Identify which cell holds the provided text, then report its (X, Y) central coordinate. 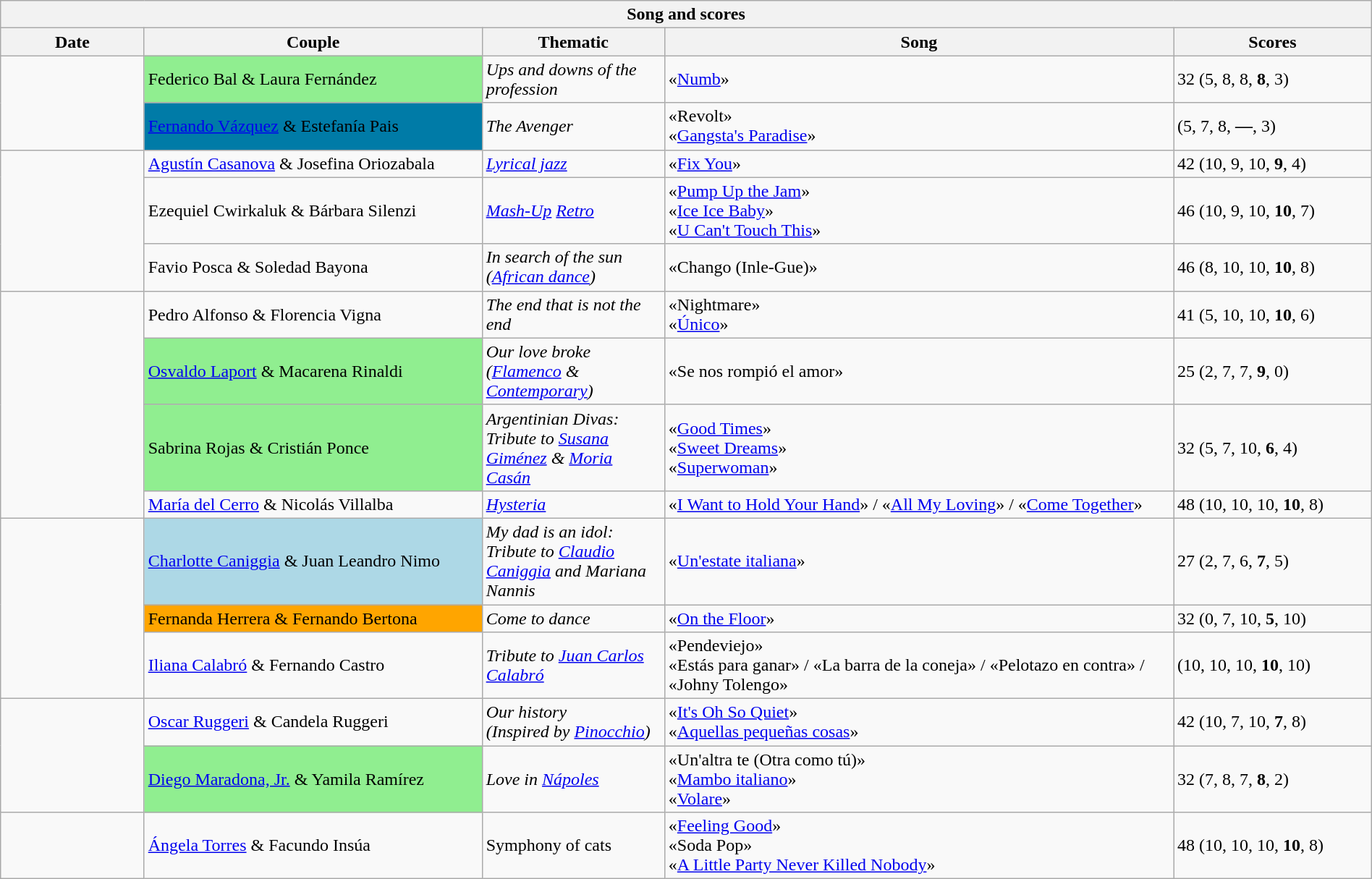
«Un'altra te (Otra como tú)» «Mambo italiano» «Volare» (919, 779)
«Good Times» «Sweet Dreams» «Superwoman» (919, 447)
(5, 7, 8, —, 3) (1273, 126)
27 (2, 7, 6, 7, 5) (1273, 561)
«On the Floor» (919, 619)
«Pump Up the Jam» «Ice Ice Baby» «U Can't Touch This» (919, 211)
«Se nos rompió el amor» (919, 371)
46 (10, 9, 10, 10, 7) (1273, 211)
25 (2, 7, 7, 9, 0) (1273, 371)
Ezequiel Cwirkaluk & Bárbara Silenzi (313, 211)
Agustín Casanova & Josefina Oriozabala (313, 164)
41 (5, 10, 10, 10, 6) (1273, 314)
Tribute to Juan Carlos Calabró (573, 666)
Federico Bal & Laura Fernández (313, 80)
46 (8, 10, 10, 10, 8) (1273, 268)
Ángela Torres & Facundo Insúa (313, 846)
«It's Oh So Quiet» «Aquellas pequeñas cosas» (919, 722)
Mash-Up Retro (573, 211)
Diego Maradona, Jr. & Yamila Ramírez (313, 779)
Oscar Ruggeri & Candela Ruggeri (313, 722)
Iliana Calabró & Fernando Castro (313, 666)
32 (5, 8, 8, 8, 3) (1273, 80)
«Numb» (919, 80)
«Un'estate italiana» (919, 561)
42 (10, 7, 10, 7, 8) (1273, 722)
32 (5, 7, 10, 6, 4) (1273, 447)
Charlotte Caniggia & Juan Leandro Nimo (313, 561)
Couple (313, 42)
«Pendeviejo» «Estás para ganar» / «La barra de la coneja» / «Pelotazo en contra» / «Johny Tolengo» (919, 666)
«Fix You» (919, 164)
«Revolt» «Gangsta's Paradise» (919, 126)
The Avenger (573, 126)
In search of the sun(African dance) (573, 268)
Song and scores (686, 14)
32 (7, 8, 7, 8, 2) (1273, 779)
Argentinian Divas: Tribute to Susana Giménez & Moria Casán (573, 447)
Ups and downs of the profession (573, 80)
Scores (1273, 42)
Fernando Vázquez & Estefanía Pais (313, 126)
«Feeling Good» «Soda Pop» «A Little Party Never Killed Nobody» (919, 846)
Sabrina Rojas & Cristián Ponce (313, 447)
«Nightmare» «Único» (919, 314)
María del Cerro & Nicolás Villalba (313, 504)
«I Want to Hold Your Hand» / «All My Loving» / «Come Together» (919, 504)
The end that is not the end (573, 314)
Fernanda Herrera & Fernando Bertona (313, 619)
Thematic (573, 42)
Osvaldo Laport & Macarena Rinaldi (313, 371)
My dad is an idol: Tribute to Claudio Caniggia and Mariana Nannis (573, 561)
Symphony of cats (573, 846)
42 (10, 9, 10, 9, 4) (1273, 164)
Lyrical jazz (573, 164)
Come to dance (573, 619)
Hysteria (573, 504)
Song (919, 42)
Favio Posca & Soledad Bayona (313, 268)
32 (0, 7, 10, 5, 10) (1273, 619)
Our history(Inspired by Pinocchio) (573, 722)
(10, 10, 10, 10, 10) (1273, 666)
Love in Nápoles (573, 779)
Date (72, 42)
«Chango (Inle-Gue)» (919, 268)
Our love broke(Flamenco & Contemporary) (573, 371)
Pedro Alfonso & Florencia Vigna (313, 314)
